Provide the [x, y] coordinate of the cell's center where the given text is located.  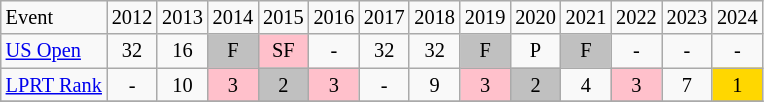
2024 [737, 17]
2015 [283, 17]
2023 [687, 17]
16 [182, 51]
9 [434, 85]
2018 [434, 17]
US Open [54, 51]
7 [687, 85]
2019 [485, 17]
Event [54, 17]
LPRT Rank [54, 85]
10 [182, 85]
2016 [334, 17]
4 [586, 85]
2014 [233, 17]
2021 [586, 17]
SF [283, 51]
P [535, 51]
2022 [636, 17]
2017 [384, 17]
2020 [535, 17]
1 [737, 85]
2012 [132, 17]
2013 [182, 17]
